Scan for the cell matching the given text and deliver its [X, Y] coordinate at center. 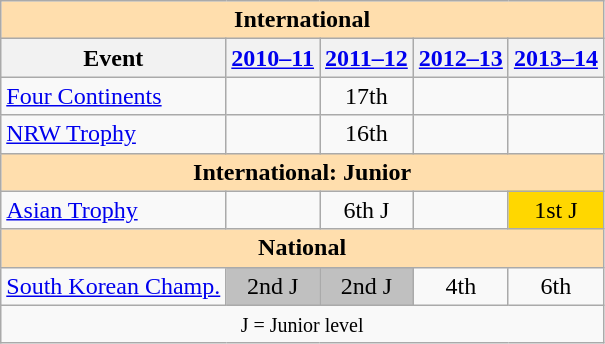
J = Junior level [302, 324]
2011–12 [367, 58]
International: Junior [302, 172]
South Korean Champ. [114, 286]
16th [367, 134]
Asian Trophy [114, 210]
6th [556, 286]
17th [367, 96]
4th [460, 286]
Four Continents [114, 96]
1st J [556, 210]
2010–11 [273, 58]
National [302, 248]
2012–13 [460, 58]
International [302, 20]
Event [114, 58]
6th J [367, 210]
NRW Trophy [114, 134]
2013–14 [556, 58]
